Extract the [x, y] coordinate from the center of the cell holding the provided text.  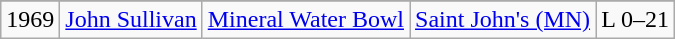
Saint John's (MN) [503, 20]
Mineral Water Bowl [306, 20]
L 0–21 [636, 20]
1969 [30, 20]
John Sullivan [131, 20]
